From the cell containing the given text, extract its center point as [x, y] coordinate. 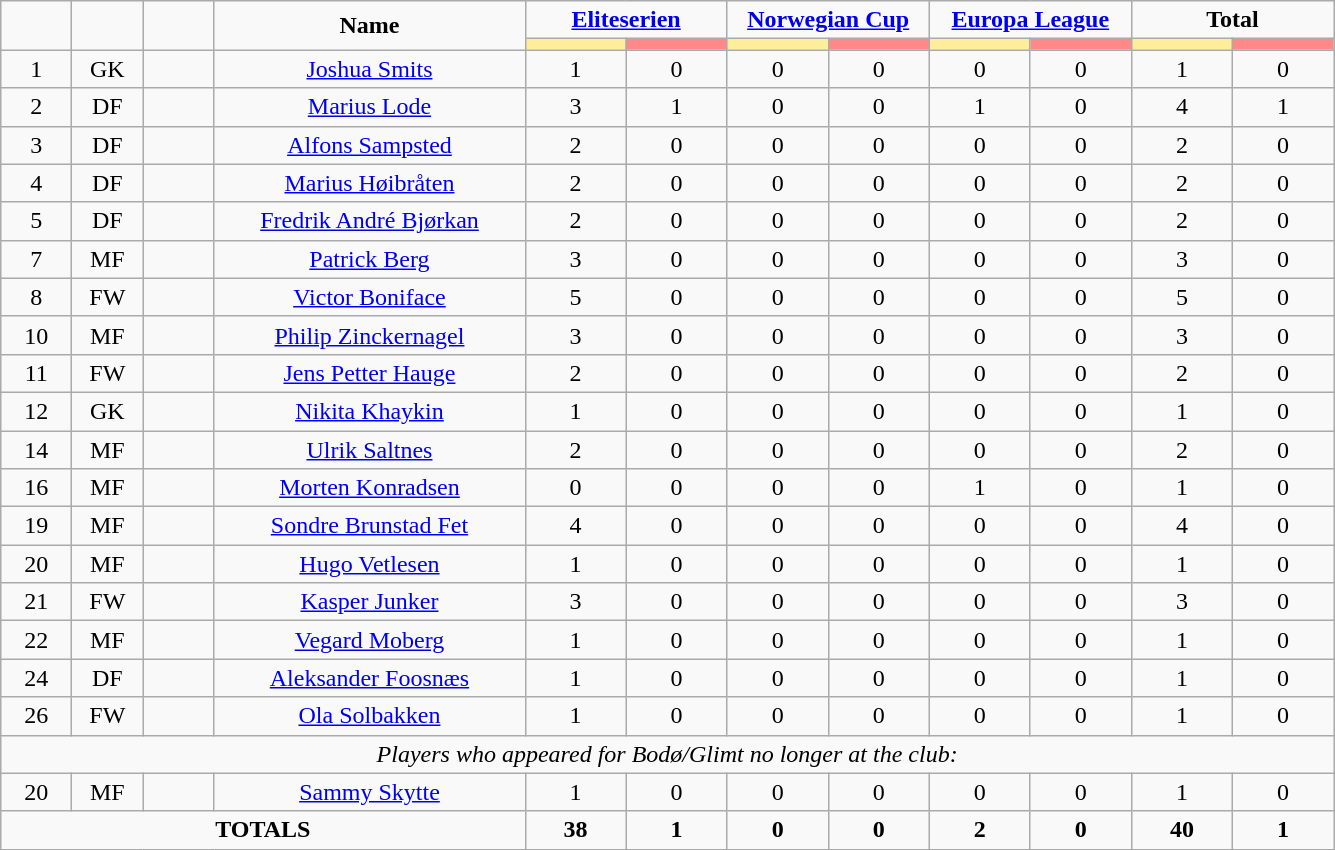
Victor Boniface [370, 297]
Alfons Sampsted [370, 145]
26 [36, 716]
10 [36, 335]
Ola Solbakken [370, 716]
Kasper Junker [370, 602]
Eliteserien [626, 20]
21 [36, 602]
Sammy Skytte [370, 792]
Patrick Berg [370, 259]
24 [36, 678]
11 [36, 373]
Jens Petter Hauge [370, 373]
Norwegian Cup [828, 20]
12 [36, 411]
Ulrik Saltnes [370, 449]
38 [576, 830]
19 [36, 526]
Europa League [1030, 20]
Marius Høibråten [370, 183]
8 [36, 297]
Philip Zinckernagel [370, 335]
22 [36, 640]
Hugo Vetlesen [370, 564]
TOTALS [263, 830]
Joshua Smits [370, 69]
Fredrik André Bjørkan [370, 221]
40 [1182, 830]
16 [36, 488]
Morten Konradsen [370, 488]
Nikita Khaykin [370, 411]
Marius Lode [370, 107]
Players who appeared for Bodø/Glimt no longer at the club: [668, 754]
7 [36, 259]
Total [1232, 20]
Name [370, 26]
Vegard Moberg [370, 640]
14 [36, 449]
Aleksander Foosnæs [370, 678]
Sondre Brunstad Fet [370, 526]
